Return [X, Y] of the center of cell containing provided text 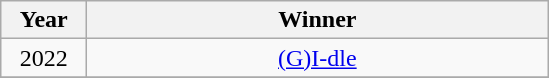
Year [44, 20]
Winner [318, 20]
2022 [44, 58]
(G)I-dle [318, 58]
